Extract the (X, Y) coordinate from the center of the cell holding the provided text.  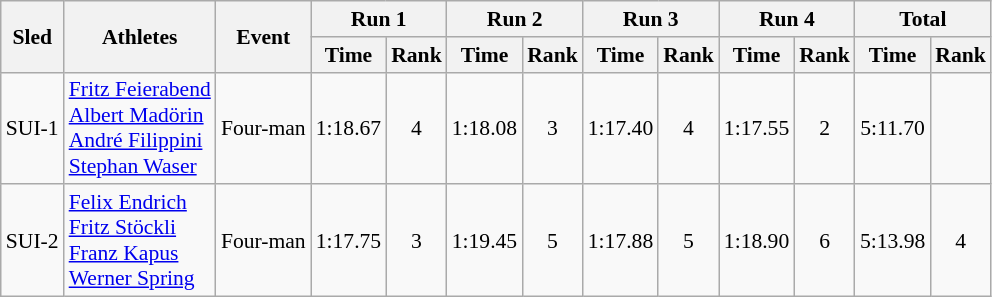
1:18.90 (756, 241)
1:18.67 (348, 128)
Run 2 (515, 19)
Athletes (140, 36)
1:19.45 (484, 241)
Run 4 (787, 19)
Fritz FeierabendAlbert MadörinAndré FilippiniStephan Waser (140, 128)
5:11.70 (892, 128)
Sled (32, 36)
1:18.08 (484, 128)
Felix EndrichFritz StöckliFranz KapusWerner Spring (140, 241)
Total (923, 19)
Run 3 (651, 19)
2 (824, 128)
SUI-1 (32, 128)
6 (824, 241)
1:17.88 (620, 241)
Event (264, 36)
1:17.55 (756, 128)
5:13.98 (892, 241)
Run 1 (379, 19)
SUI-2 (32, 241)
1:17.75 (348, 241)
1:17.40 (620, 128)
